Detect which cell encompasses the target text, then output its (x, y) center coordinate. 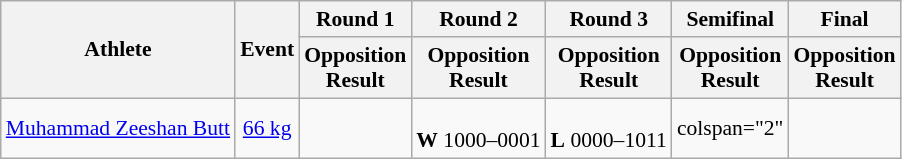
Round 3 (609, 19)
Muhammad Zeeshan Butt (118, 128)
Final (845, 19)
Athlete (118, 50)
colspan="2" (730, 128)
Round 2 (478, 19)
L 0000–1011 (609, 128)
Semifinal (730, 19)
Round 1 (355, 19)
66 kg (267, 128)
Event (267, 50)
W 1000–0001 (478, 128)
